Identify which cell holds the provided text, then report its (X, Y) central coordinate. 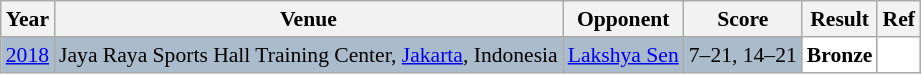
Score (743, 19)
Year (28, 19)
7–21, 14–21 (743, 55)
Bronze (840, 55)
2018 (28, 55)
Lakshya Sen (624, 55)
Jaya Raya Sports Hall Training Center, Jakarta, Indonesia (308, 55)
Ref (898, 19)
Venue (308, 19)
Opponent (624, 19)
Result (840, 19)
